Capture the cell that displays the provided text and extract its (x, y) central coordinate. 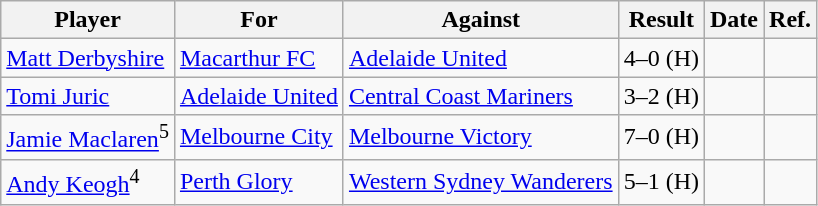
Western Sydney Wanderers (480, 182)
Andy Keogh4 (88, 182)
Macarthur FC (258, 58)
Matt Derbyshire (88, 58)
Jamie Maclaren5 (88, 138)
7–0 (H) (661, 138)
Date (734, 20)
Against (480, 20)
Central Coast Mariners (480, 96)
Melbourne City (258, 138)
4–0 (H) (661, 58)
Ref. (790, 20)
Melbourne Victory (480, 138)
Player (88, 20)
5–1 (H) (661, 182)
For (258, 20)
3–2 (H) (661, 96)
Result (661, 20)
Tomi Juric (88, 96)
Perth Glory (258, 182)
